Detect which cell encompasses the target text, then output its [X, Y] center coordinate. 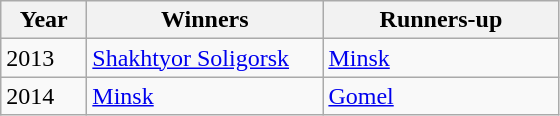
Gomel [441, 96]
2013 [44, 58]
2014 [44, 96]
Runners-up [441, 20]
Shakhtyor Soligorsk [205, 58]
Winners [205, 20]
Year [44, 20]
